Provide the [X, Y] coordinate of the cell's center where the given text is located.  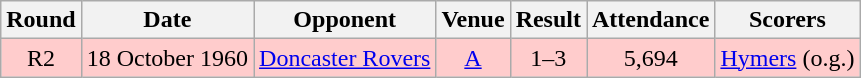
Round [41, 20]
Opponent [345, 20]
1–3 [548, 58]
R2 [41, 58]
Result [548, 20]
A [473, 58]
Date [167, 20]
18 October 1960 [167, 58]
5,694 [650, 58]
Scorers [788, 20]
Doncaster Rovers [345, 58]
Attendance [650, 20]
Venue [473, 20]
Hymers (o.g.) [788, 58]
